Locate the cell with the specified text and output its (X, Y) center coordinate. 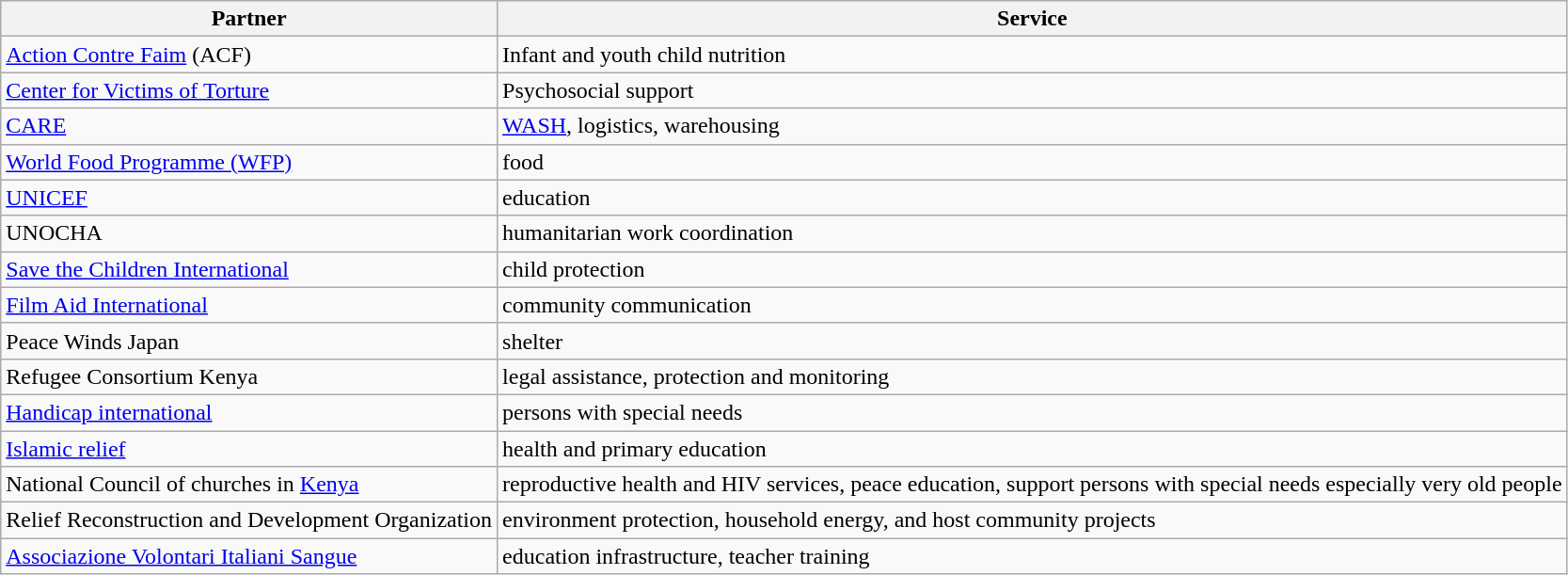
health and primary education (1033, 449)
education infrastructure, teacher training (1033, 556)
Peace Winds Japan (249, 341)
Infant and youth child nutrition (1033, 55)
Save the Children International (249, 269)
Center for Victims of Torture (249, 90)
food (1033, 162)
persons with special needs (1033, 412)
UNOCHA (249, 233)
World Food Programme (WFP) (249, 162)
environment protection, household energy, and host community projects (1033, 520)
Partner (249, 19)
reproductive health and HIV services, peace education, support persons with special needs especially very old people (1033, 485)
UNICEF (249, 198)
humanitarian work coordination (1033, 233)
CARE (249, 126)
community communication (1033, 305)
National Council of churches in Kenya (249, 485)
Film Aid International (249, 305)
Refugee Consortium Kenya (249, 376)
Handicap international (249, 412)
shelter (1033, 341)
Associazione Volontari Italiani Sangue (249, 556)
child protection (1033, 269)
Service (1033, 19)
WASH, logistics, warehousing (1033, 126)
Action Contre Faim (ACF) (249, 55)
Islamic relief (249, 449)
education (1033, 198)
legal assistance, protection and monitoring (1033, 376)
Psychosocial support (1033, 90)
Relief Reconstruction and Development Organization (249, 520)
